For the text-containing cell, return its midpoint in [X, Y] coordinate format. 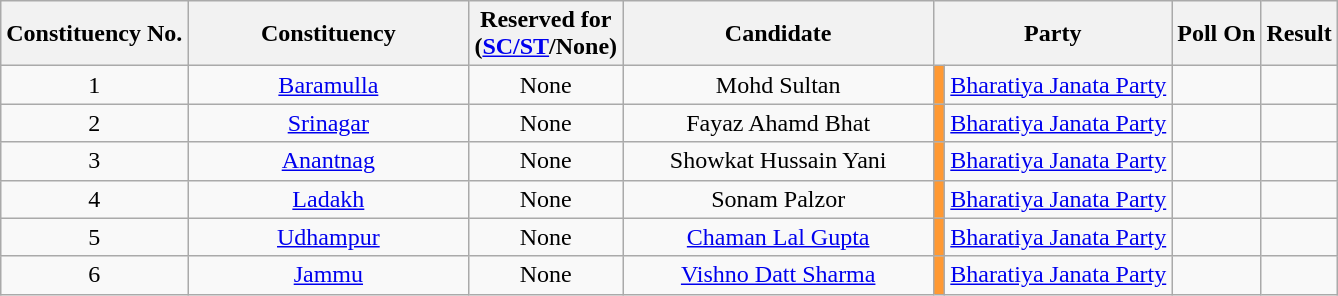
Party [1053, 34]
6 [94, 275]
3 [94, 161]
Udhampur [328, 237]
Jammu [328, 275]
1 [94, 85]
Anantnag [328, 161]
Srinagar [328, 123]
Chaman Lal Gupta [778, 237]
Baramulla [328, 85]
4 [94, 199]
Constituency [328, 34]
Showkat Hussain Yani [778, 161]
Sonam Palzor [778, 199]
Candidate [778, 34]
5 [94, 237]
Constituency No. [94, 34]
Poll On [1216, 34]
Ladakh [328, 199]
Reserved for(SC/ST/None) [546, 34]
Fayaz Ahamd Bhat [778, 123]
Result [1299, 34]
Mohd Sultan [778, 85]
2 [94, 123]
Vishno Datt Sharma [778, 275]
